Locate the cell with the specified text and output its [x, y] center coordinate. 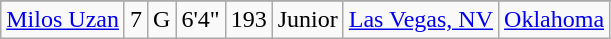
193 [248, 20]
6'4" [200, 20]
Milos Uzan [63, 20]
Oklahoma [554, 20]
Junior [308, 20]
G [162, 20]
7 [136, 20]
Las Vegas, NV [420, 20]
